Search for the cell housing the specified text and yield its [X, Y] center coordinate. 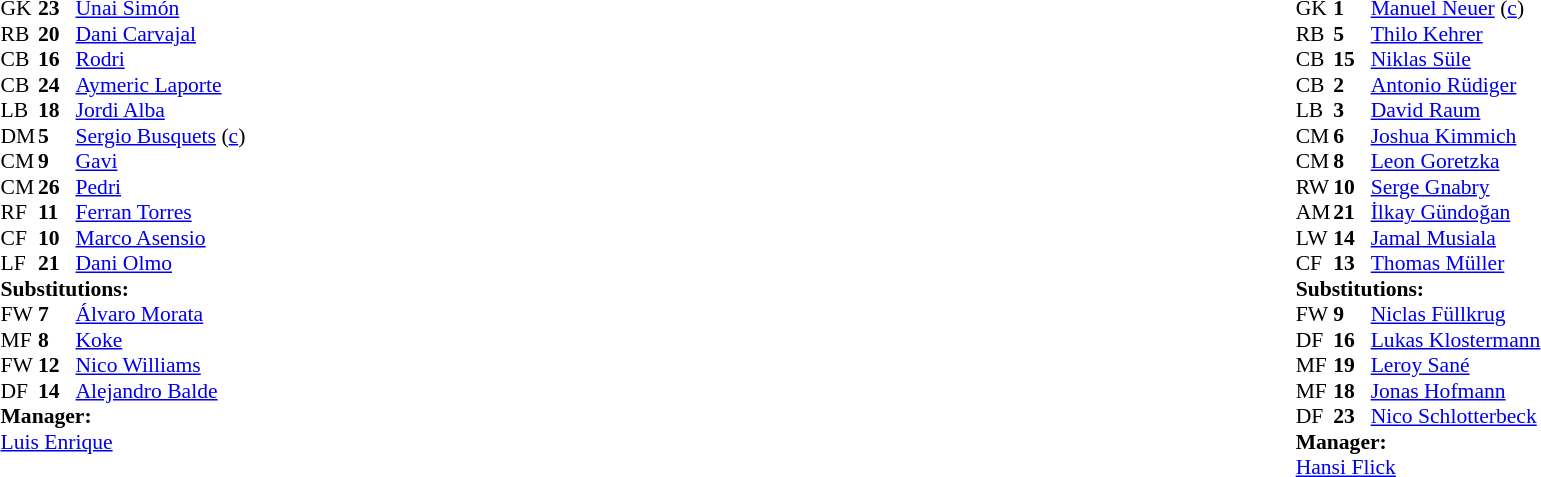
Nico Williams [161, 365]
Sergio Busquets (c) [161, 136]
Jamal Musiala [1456, 238]
7 [57, 315]
Serge Gnabry [1456, 187]
2 [1352, 85]
Álvaro Morata [161, 315]
Thilo Kehrer [1456, 34]
Pedri [161, 187]
Aymeric Laporte [161, 85]
Dani Carvajal [161, 34]
13 [1352, 263]
15 [1352, 59]
Gavi [161, 161]
LF [19, 263]
AM [1315, 213]
Alejandro Balde [161, 391]
Joshua Kimmich [1456, 136]
DM [19, 136]
LW [1315, 238]
Jordi Alba [161, 111]
26 [57, 187]
Leon Goretzka [1456, 161]
Dani Olmo [161, 263]
19 [1352, 365]
24 [57, 85]
Luis Enrique [122, 442]
6 [1352, 136]
Leroy Sané [1456, 365]
Koke [161, 340]
12 [57, 365]
Niclas Füllkrug [1456, 315]
RW [1315, 187]
Jonas Hofmann [1456, 391]
Marco Asensio [161, 238]
3 [1352, 111]
Nico Schlotterbeck [1456, 417]
Ferran Torres [161, 213]
Niklas Süle [1456, 59]
11 [57, 213]
23 [1352, 417]
Antonio Rüdiger [1456, 85]
İlkay Gündoğan [1456, 213]
Thomas Müller [1456, 263]
Rodri [161, 59]
Lukas Klostermann [1456, 340]
RF [19, 213]
David Raum [1456, 111]
20 [57, 34]
